Provide the (X, Y) coordinate of the cell's center where the given text is located.  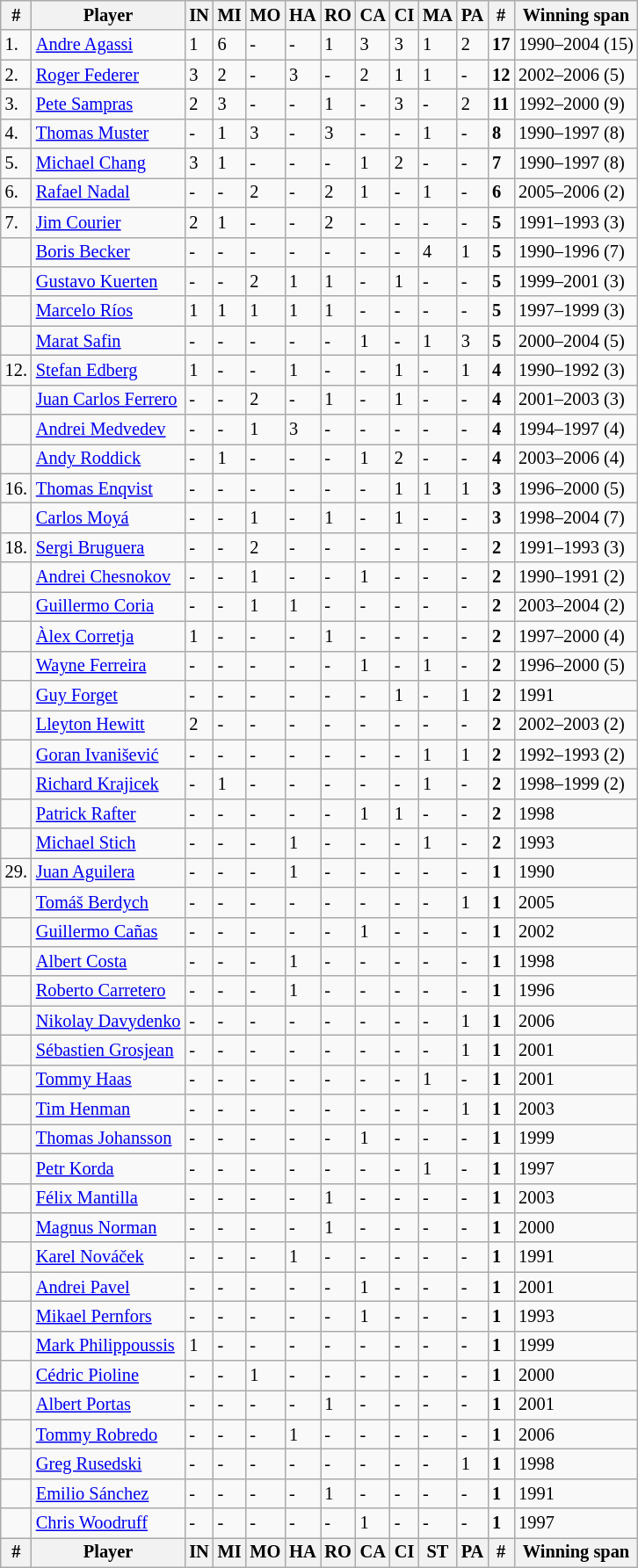
Sergi Bruguera (108, 547)
Michael Chang (108, 163)
Albert Portas (108, 1405)
2003–2006 (4) (576, 459)
1990–1996 (7) (576, 252)
Roberto Carretero (108, 991)
MA (438, 15)
1998–1999 (2) (576, 784)
Mikael Pernfors (108, 1316)
Michael Stich (108, 843)
Pete Sampras (108, 104)
Stefan Edberg (108, 370)
2005 (576, 902)
2002–2003 (2) (576, 725)
1992–2000 (9) (576, 104)
1997–1999 (3) (576, 311)
Albert Costa (108, 961)
8 (501, 134)
Andre Agassi (108, 45)
Andrei Medvedev (108, 430)
Lleyton Hewitt (108, 725)
Félix Mantilla (108, 1198)
Guillermo Coria (108, 606)
1990–1992 (3) (576, 370)
Nikolay Davydenko (108, 1021)
Wayne Ferreira (108, 666)
1990–2004 (15) (576, 45)
Andy Roddick (108, 459)
Karel Nováček (108, 1257)
2002 (576, 932)
18. (16, 547)
12 (501, 75)
ST (438, 1552)
Gustavo Kuerten (108, 281)
2001–2003 (3) (576, 400)
2000–2004 (5) (576, 341)
Petr Korda (108, 1168)
1992–1993 (2) (576, 755)
Patrick Rafter (108, 813)
1997–2000 (4) (576, 636)
12. (16, 370)
29. (16, 872)
17 (501, 45)
2002–2006 (5) (576, 75)
1998–2004 (7) (576, 517)
7 (501, 163)
Juan Aguilera (108, 872)
Jim Courier (108, 222)
Boris Becker (108, 252)
4. (16, 134)
Thomas Enqvist (108, 488)
Marcelo Ríos (108, 311)
Cédric Pioline (108, 1376)
2. (16, 75)
Guillermo Cañas (108, 932)
Àlex Corretja (108, 636)
Rafael Nadal (108, 192)
Tommy Haas (108, 1080)
Carlos Moyá (108, 517)
1990 (576, 872)
Tomáš Berdych (108, 902)
1. (16, 45)
2005–2006 (2) (576, 192)
Andrei Pavel (108, 1287)
Marat Safin (108, 341)
Andrei Chesnokov (108, 577)
2003–2004 (2) (576, 606)
1990–1991 (2) (576, 577)
Goran Ivanišević (108, 755)
Thomas Muster (108, 134)
Emilio Sánchez (108, 1493)
Juan Carlos Ferrero (108, 400)
Greg Rusedski (108, 1464)
1996 (576, 991)
Sébastien Grosjean (108, 1050)
Thomas Johansson (108, 1138)
Chris Woodruff (108, 1523)
7. (16, 222)
Richard Krajicek (108, 784)
6. (16, 192)
16. (16, 488)
Tim Henman (108, 1109)
3. (16, 104)
11 (501, 104)
Mark Philippoussis (108, 1346)
1999–2001 (3) (576, 281)
Roger Federer (108, 75)
5. (16, 163)
1994–1997 (4) (576, 430)
Tommy Robredo (108, 1434)
Guy Forget (108, 695)
Magnus Norman (108, 1227)
